Pinpoint the cell where the given text exists, returning its (x, y) midpoint coordinate. 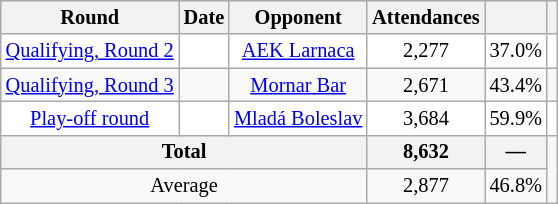
Attendances (426, 17)
Mornar Bar (298, 85)
2,671 (426, 85)
8,632 (426, 152)
2,277 (426, 51)
3,684 (426, 118)
— (516, 152)
Mladá Boleslav (298, 118)
37.0% (516, 51)
43.4% (516, 85)
Round (90, 17)
46.8% (516, 186)
Average (184, 186)
Total (184, 152)
Opponent (298, 17)
Play-off round (90, 118)
Qualifying, Round 3 (90, 85)
2,877 (426, 186)
Qualifying, Round 2 (90, 51)
Date (204, 17)
59.9% (516, 118)
AEK Larnaca (298, 51)
